For the text-containing cell, return its midpoint in (X, Y) coordinate format. 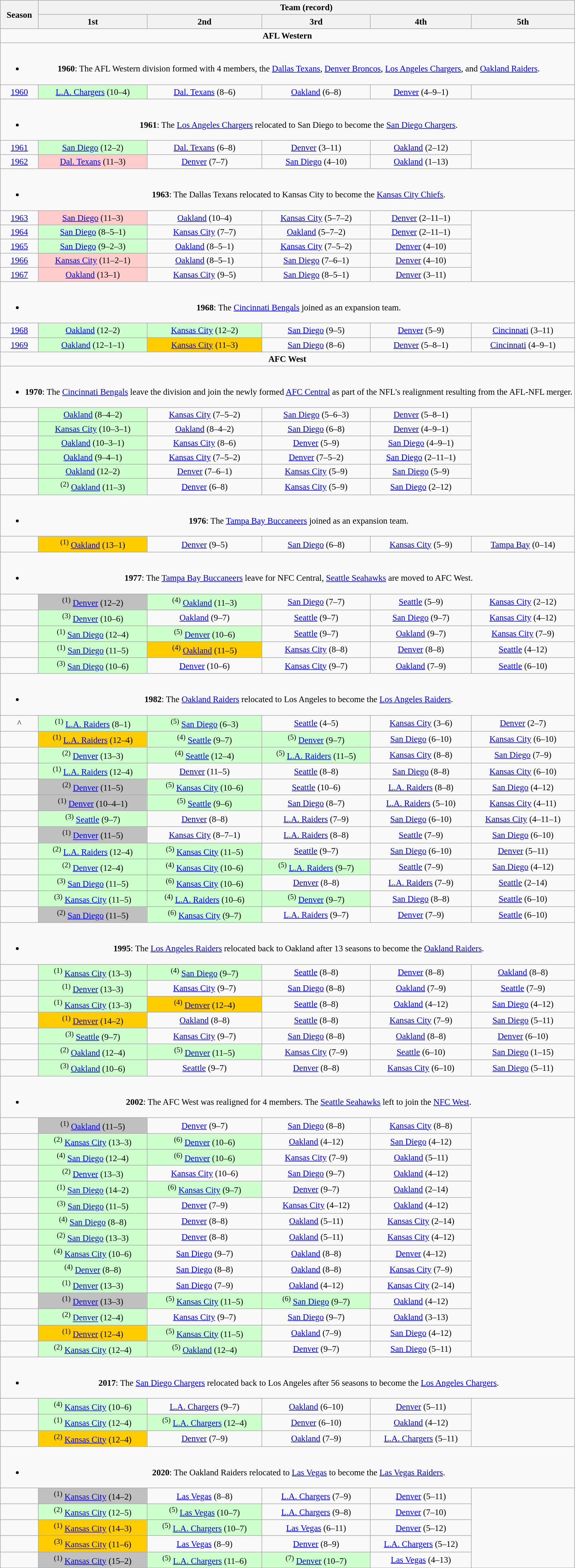
(3) Kansas City (11–6) (93, 1544)
1963 (20, 218)
(1) Denver (14–2) (93, 1020)
(4) Denver (8–8) (93, 1269)
San Diego (9–2–3) (93, 246)
Team (record) (306, 8)
L.A. Chargers (9–8) (316, 1512)
(2) Oakland (12–4) (93, 1052)
(5) Oakland (12–4) (204, 1349)
(1) Kansas City (15–2) (93, 1560)
(4) Seattle (9–7) (204, 739)
(3) Oakland (10–6) (93, 1068)
(3) Denver (10–6) (93, 618)
Denver (6–8) (204, 487)
(6) San Diego (9–7) (316, 1301)
Denver (10–6) (204, 665)
1960 (20, 92)
Las Vegas (8–8) (204, 1496)
Oakland (9–4–1) (93, 458)
1965 (20, 246)
Kansas City (3–6) (421, 723)
(1) Denver (12–2) (93, 602)
San Diego (9–5) (316, 330)
1968 (20, 330)
San Diego (4–9–1) (421, 443)
(5) L.A. Chargers (11–6) (204, 1560)
Denver (11–5) (204, 771)
L.A. Chargers (10–4) (93, 92)
Las Vegas (4–13) (421, 1560)
Oakland (13–1) (93, 275)
Kansas City (5–7–2) (316, 218)
(1) San Diego (14–2) (93, 1190)
Las Vegas (8–9) (204, 1544)
Cincinnati (4–9–1) (523, 345)
(4) Denver (12–4) (204, 1004)
Denver (8–9) (316, 1544)
1966 (20, 261)
San Diego (5–9) (421, 471)
AFL Western (287, 36)
1968: The Cincinnati Bengals joined as an expansion team. (287, 302)
(1) Denver (10–4–1) (93, 803)
San Diego (11–3) (93, 218)
L.A. Raiders (5–10) (421, 803)
(5) Denver (10–6) (204, 634)
(4) Oakland (11–3) (204, 602)
1963: The Dallas Texans relocated to Kansas City to become the Kansas City Chiefs. (287, 190)
(1) L.A. Raiders (8–1) (93, 723)
Dal. Texans (6–8) (204, 148)
Oakland (6–8) (316, 92)
Seattle (5–9) (421, 602)
L.A. Chargers (7–9) (316, 1496)
San Diego (4–10) (316, 162)
(1) Kansas City (14–3) (93, 1528)
(2) Kansas City (13–3) (93, 1141)
1967 (20, 275)
Kansas City (8–6) (204, 443)
(3) San Diego (10–6) (93, 665)
2017: The San Diego Chargers relocated back to Los Angeles after 56 seasons to become the Los Angeles Chargers. (287, 1378)
Denver (5–12) (421, 1528)
San Diego (12–2) (93, 148)
(6) Kansas City (10–6) (204, 883)
(3) Kansas City (11–5) (93, 899)
San Diego (1–15) (523, 1052)
(1) Oakland (11–5) (93, 1126)
Dal. Texans (11–3) (93, 162)
Denver (9–5) (204, 544)
3rd (316, 22)
1964 (20, 232)
(5) L.A. Chargers (12–4) (204, 1422)
1969 (20, 345)
Dal. Texans (8–6) (204, 92)
Denver (4–12) (421, 1253)
(1) Kansas City (14–2) (93, 1496)
Cincinnati (3–11) (523, 330)
(5) Kansas City (10–6) (204, 787)
Oakland (1–13) (421, 162)
2nd (204, 22)
Kansas City (8–7–1) (204, 835)
Denver (7–7) (204, 162)
(1) San Diego (11–5) (93, 650)
1960: The AFL Western division formed with 4 members, the Dallas Texans, Denver Broncos, Los Angeles Chargers, and Oakland Raiders. (287, 64)
Kansas City (9–5) (204, 275)
Denver (7–10) (421, 1512)
1st (93, 22)
(2) Oakland (11–3) (93, 487)
Oakland (10–4) (204, 218)
(5) L.A. Raiders (9–7) (316, 867)
^ (20, 723)
Seattle (10–6) (316, 787)
(4) Seattle (12–4) (204, 755)
1962 (20, 162)
Denver (2–7) (523, 723)
Kansas City (4–11–1) (523, 819)
L.A. Raiders (9–7) (316, 915)
1995: The Los Angeles Raiders relocated back to Oakland after 13 seasons to become the Oakland Raiders. (287, 943)
Tampa Bay (0–14) (523, 544)
San Diego (7–6–1) (316, 261)
(1) Denver (11–5) (93, 835)
(4) Oakland (11–5) (204, 650)
(4) San Diego (8–8) (93, 1221)
(2) Denver (11–5) (93, 787)
Oakland (3–13) (421, 1317)
Oakland (12–1–1) (93, 345)
Oakland (2–14) (421, 1190)
(5) Las Vegas (10–7) (204, 1512)
1961: The Los Angeles Chargers relocated to San Diego to become the San Diego Chargers. (287, 119)
San Diego (7–7) (316, 602)
Denver (7–5–2) (316, 458)
(5) L.A. Chargers (10–7) (204, 1528)
Oakland (6–10) (316, 1407)
Kansas City (2–12) (523, 602)
2020: The Oakland Raiders relocated to Las Vegas to become the Las Vegas Raiders. (287, 1467)
(2) San Diego (11–5) (93, 915)
San Diego (2–11–1) (421, 458)
San Diego (5–6–3) (316, 415)
AFC West (287, 359)
1977: The Tampa Bay Buccaneers leave for NFC Central, Seattle Seahawks are moved to AFC West. (287, 573)
4th (421, 22)
Las Vegas (6–11) (316, 1528)
Kansas City (11–3) (204, 345)
5th (523, 22)
Seattle (4–12) (523, 650)
1976: The Tampa Bay Buccaneers joined as an expansion team. (287, 515)
(1) Denver (12–4) (93, 1333)
L.A. Chargers (9–7) (204, 1407)
(2) L.A. Raiders (12–4) (93, 851)
L.A. Chargers (5–11) (421, 1438)
Seattle (2–14) (523, 883)
(5) Seattle (9–6) (204, 803)
Kansas City (7–7) (204, 232)
Kansas City (4–11) (523, 803)
(2) San Diego (13–3) (93, 1237)
Kansas City (10–3–1) (93, 429)
Kansas City (10–6) (204, 1173)
(4) San Diego (9–7) (204, 972)
(5) L.A. Raiders (11–5) (316, 755)
Oakland (5–7–2) (316, 232)
Oakland (2–12) (421, 148)
(7) Denver (10–7) (316, 1560)
San Diego (2–12) (421, 487)
Kansas City (12–2) (204, 330)
(2) Kansas City (12–5) (93, 1512)
Denver (7–6–1) (204, 471)
San Diego (8–6) (316, 345)
1982: The Oakland Raiders relocated to Los Angeles to become the Los Angeles Raiders. (287, 695)
Seattle (4–5) (316, 723)
L.A. Chargers (5–12) (421, 1544)
(5) San Diego (6–3) (204, 723)
(1) Oakland (13–1) (93, 544)
2002: The AFC West was realigned for 4 members. The Seattle Seahawks left to join the NFC West. (287, 1097)
(4) San Diego (12–4) (93, 1157)
1961 (20, 148)
San Diego (8–7) (316, 803)
Season (20, 14)
(1) Kansas City (12–4) (93, 1422)
(4) L.A. Raiders (10–6) (204, 899)
Kansas City (11–2–1) (93, 261)
(1) San Diego (12–4) (93, 634)
Oakland (10–3–1) (93, 443)
(5) Denver (11–5) (204, 1052)
